Capture the cell that displays the provided text and extract its [X, Y] central coordinate. 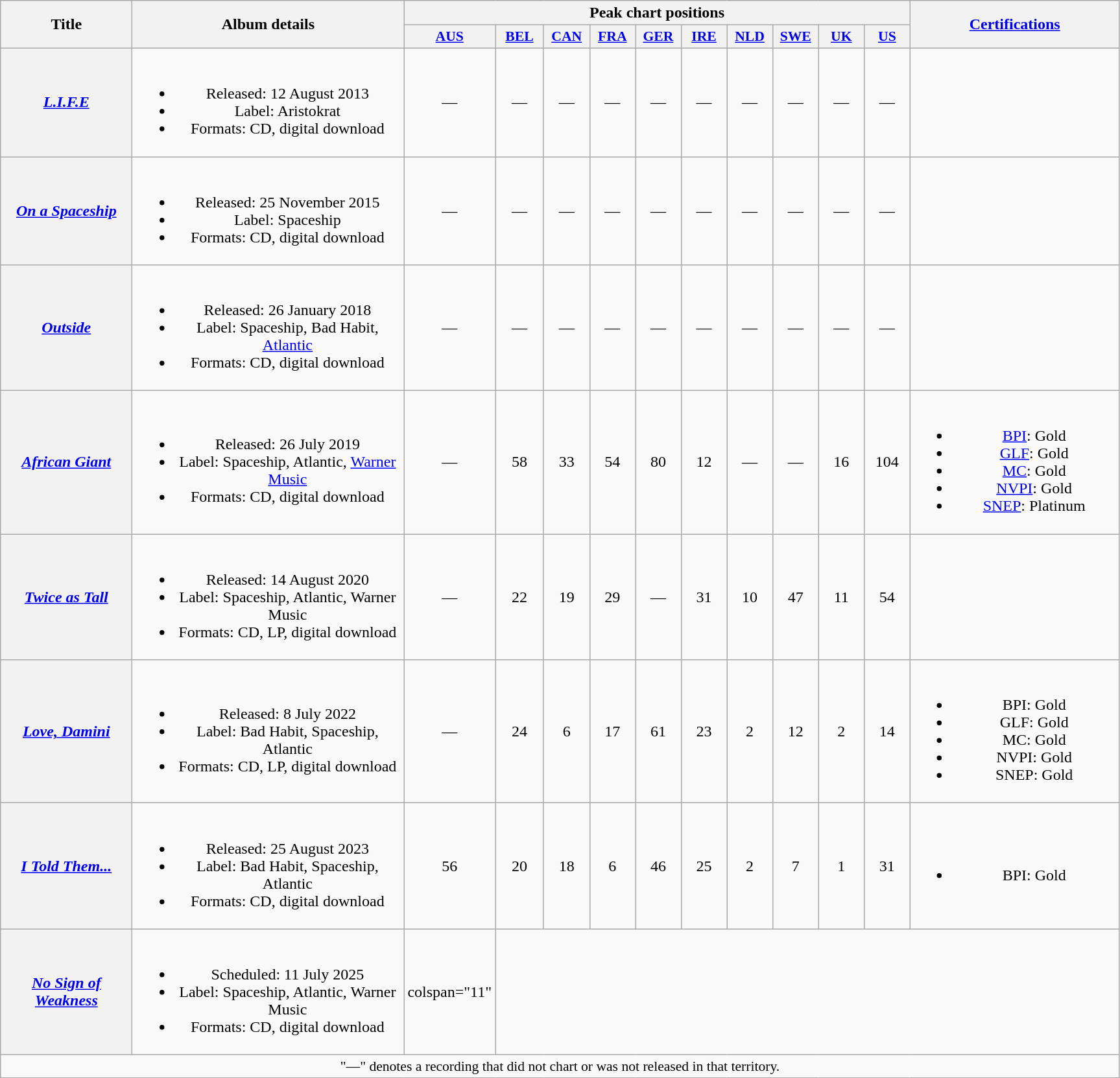
US [887, 37]
56 [450, 866]
14 [887, 731]
25 [704, 866]
NLD [750, 37]
24 [520, 731]
Released: 8 July 2022Label: Bad Habit, Spaceship, AtlanticFormats: CD, LP, digital download [268, 731]
Peak chart positions [657, 13]
African Giant [66, 463]
17 [612, 731]
Released: 14 August 2020Label: Spaceship, Atlantic, Warner MusicFormats: CD, LP, digital download [268, 597]
UK [842, 37]
1 [842, 866]
46 [659, 866]
10 [750, 597]
Outside [66, 328]
"—" denotes a recording that did not chart or was not released in that territory. [560, 1066]
58 [520, 463]
SWE [795, 37]
47 [795, 597]
22 [520, 597]
No Sign of Weakness [66, 992]
Album details [268, 25]
29 [612, 597]
GER [659, 37]
BPI: Gold [1014, 866]
20 [520, 866]
BPI: GoldGLF: GoldMC: GoldNVPI: GoldSNEP: Gold [1014, 731]
104 [887, 463]
19 [567, 597]
BPI: GoldGLF: GoldMC: GoldNVPI: GoldSNEP: Platinum [1014, 463]
IRE [704, 37]
Scheduled: 11 July 2025Label: Spaceship, Atlantic, Warner MusicFormats: CD, digital download [268, 992]
CAN [567, 37]
FRA [612, 37]
Released: 25 August 2023Label: Bad Habit, Spaceship, AtlanticFormats: CD, digital download [268, 866]
61 [659, 731]
Certifications [1014, 25]
80 [659, 463]
colspan="11" [450, 992]
Released: 12 August 2013Label: AristokratFormats: CD, digital download [268, 102]
BEL [520, 37]
23 [704, 731]
I Told Them... [66, 866]
Released: 26 January 2018Label: Spaceship, Bad Habit, AtlanticFormats: CD, digital download [268, 328]
Released: 25 November 2015Label: SpaceshipFormats: CD, digital download [268, 211]
AUS [450, 37]
L.I.F.E [66, 102]
Twice as Tall [66, 597]
Released: 26 July 2019Label: Spaceship, Atlantic, Warner MusicFormats: CD, digital download [268, 463]
18 [567, 866]
Title [66, 25]
Love, Damini [66, 731]
On a Spaceship [66, 211]
33 [567, 463]
11 [842, 597]
7 [795, 866]
16 [842, 463]
